Pinpoint the cell where the given text exists, returning its (X, Y) midpoint coordinate. 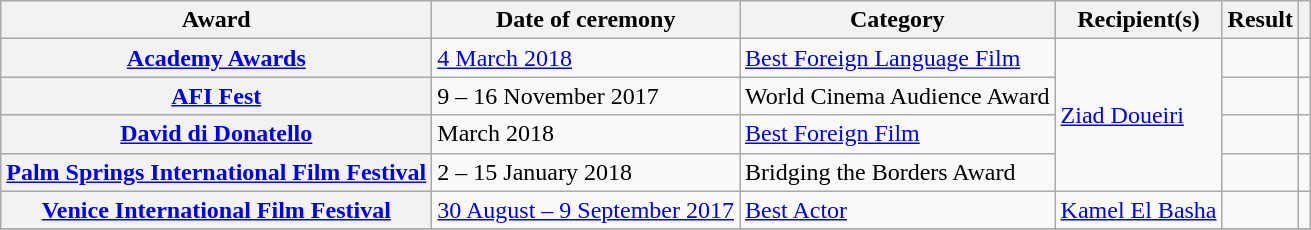
Date of ceremony (586, 20)
Best Foreign Language Film (898, 58)
Best Actor (898, 210)
30 August – 9 September 2017 (586, 210)
9 – 16 November 2017 (586, 96)
Category (898, 20)
March 2018 (586, 134)
Best Foreign Film (898, 134)
AFI Fest (216, 96)
Result (1260, 20)
Palm Springs International Film Festival (216, 172)
Bridging the Borders Award (898, 172)
Venice International Film Festival (216, 210)
Kamel El Basha (1138, 210)
Ziad Doueiri (1138, 115)
Academy Awards (216, 58)
World Cinema Audience Award (898, 96)
4 March 2018 (586, 58)
Recipient(s) (1138, 20)
Award (216, 20)
David di Donatello (216, 134)
2 – 15 January 2018 (586, 172)
